Provide the (x, y) coordinate of the cell's center where the given text is located.  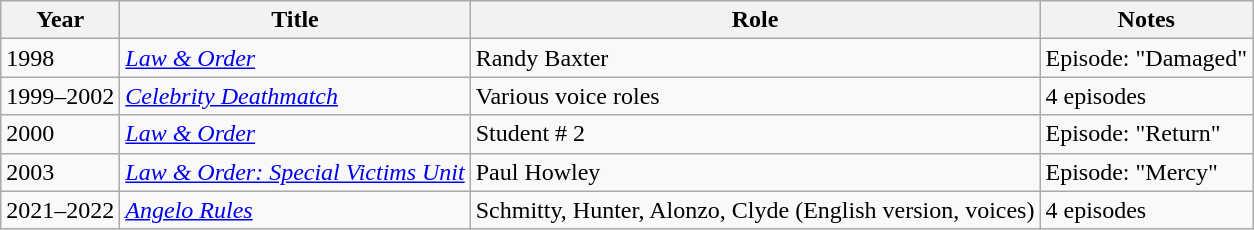
2003 (60, 172)
Paul Howley (755, 172)
1998 (60, 58)
1999–2002 (60, 96)
Law & Order: Special Victims Unit (295, 172)
Celebrity Deathmatch (295, 96)
Notes (1146, 20)
Episode: "Return" (1146, 134)
Year (60, 20)
Episode: "Damaged" (1146, 58)
Various voice roles (755, 96)
Title (295, 20)
Student # 2 (755, 134)
Angelo Rules (295, 210)
Episode: "Mercy" (1146, 172)
Role (755, 20)
Randy Baxter (755, 58)
2000 (60, 134)
Schmitty, Hunter, Alonzo, Clyde (English version, voices) (755, 210)
2021–2022 (60, 210)
